Scan for the cell matching the given text and deliver its [X, Y] coordinate at center. 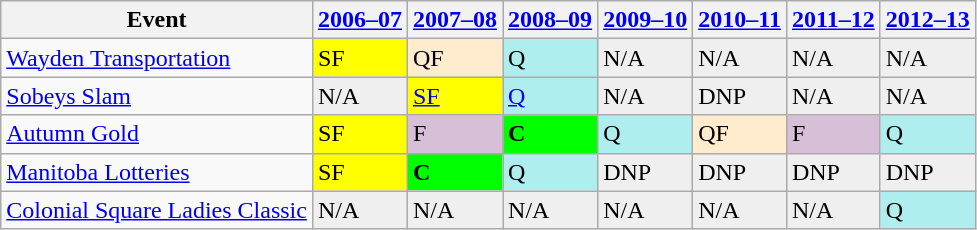
2012–13 [928, 20]
Colonial Square Ladies Classic [157, 210]
2010–11 [740, 20]
Sobeys Slam [157, 96]
2006–07 [360, 20]
2011–12 [833, 20]
Event [157, 20]
2008–09 [550, 20]
2007–08 [454, 20]
Autumn Gold [157, 134]
Wayden Transportation [157, 58]
2009–10 [646, 20]
Manitoba Lotteries [157, 172]
